Determine the [x, y] coordinate at the center of the cell enclosing the given text.  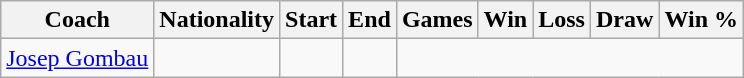
Win % [702, 20]
Draw [624, 20]
Josep Gombau [78, 58]
Nationality [217, 20]
Coach [78, 20]
Win [506, 20]
Games [437, 20]
Loss [562, 20]
Start [312, 20]
End [370, 20]
